Capture the cell that displays the provided text and extract its [x, y] central coordinate. 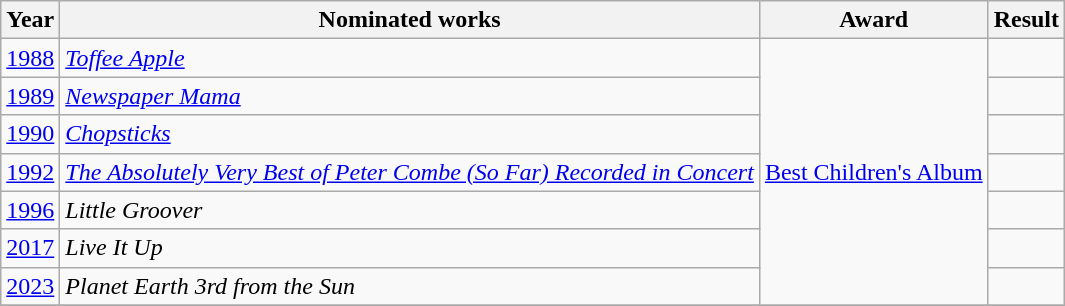
Year [30, 20]
1992 [30, 172]
Result [1026, 20]
1989 [30, 96]
Newspaper Mama [410, 96]
1990 [30, 134]
1996 [30, 210]
Best Children's Album [874, 172]
Chopsticks [410, 134]
The Absolutely Very Best of Peter Combe (So Far) Recorded in Concert [410, 172]
2023 [30, 286]
Award [874, 20]
Toffee Apple [410, 58]
Planet Earth 3rd from the Sun [410, 286]
Nominated works [410, 20]
2017 [30, 248]
Little Groover [410, 210]
1988 [30, 58]
Live It Up [410, 248]
